Return (X, Y) of the center of cell containing provided text 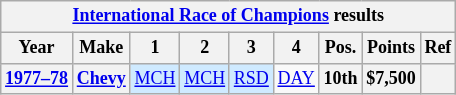
Year (37, 48)
Ref (438, 48)
International Race of Champions results (228, 16)
Chevy (101, 78)
10th (340, 78)
2 (205, 48)
4 (296, 48)
Make (101, 48)
1 (155, 48)
1977–78 (37, 78)
Points (391, 48)
3 (251, 48)
RSD (251, 78)
Pos. (340, 48)
$7,500 (391, 78)
DAY (296, 78)
